Identify which cell holds the provided text, then report its [x, y] central coordinate. 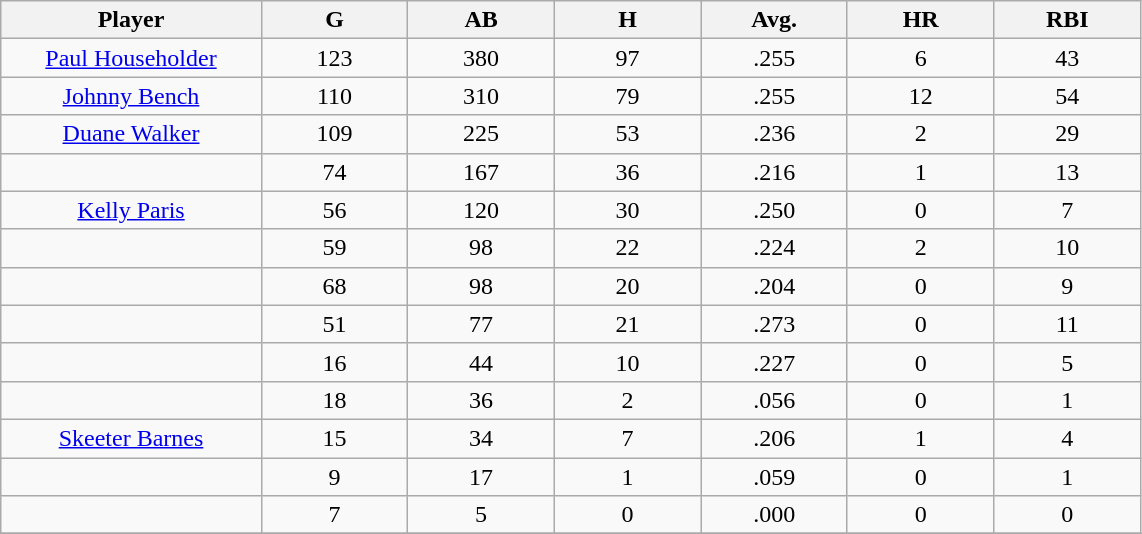
AB [482, 20]
4 [1068, 438]
RBI [1068, 20]
21 [628, 324]
79 [628, 96]
110 [334, 96]
310 [482, 96]
.204 [774, 286]
.250 [774, 210]
380 [482, 58]
HR [920, 20]
.216 [774, 172]
97 [628, 58]
53 [628, 134]
Duane Walker [132, 134]
22 [628, 248]
Player [132, 20]
120 [482, 210]
51 [334, 324]
29 [1068, 134]
18 [334, 400]
.000 [774, 515]
.206 [774, 438]
.056 [774, 400]
.227 [774, 362]
Avg. [774, 20]
43 [1068, 58]
.059 [774, 477]
56 [334, 210]
.273 [774, 324]
225 [482, 134]
H [628, 20]
20 [628, 286]
34 [482, 438]
77 [482, 324]
123 [334, 58]
30 [628, 210]
167 [482, 172]
.236 [774, 134]
12 [920, 96]
54 [1068, 96]
Paul Householder [132, 58]
11 [1068, 324]
74 [334, 172]
.224 [774, 248]
59 [334, 248]
6 [920, 58]
Johnny Bench [132, 96]
16 [334, 362]
Kelly Paris [132, 210]
44 [482, 362]
17 [482, 477]
68 [334, 286]
Skeeter Barnes [132, 438]
G [334, 20]
15 [334, 438]
13 [1068, 172]
109 [334, 134]
